Determine the [X, Y] coordinate at the center of the cell enclosing the given text.  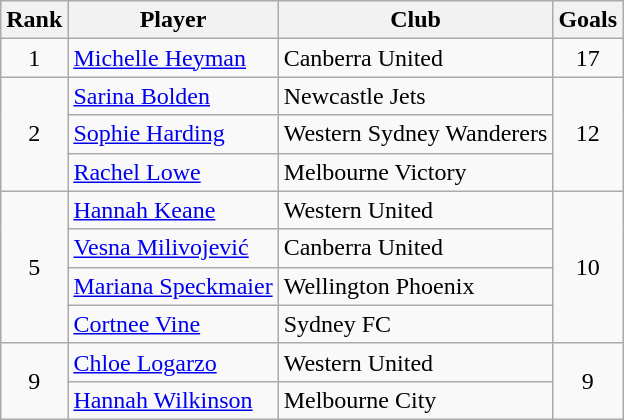
2 [34, 134]
12 [588, 134]
Michelle Heyman [173, 58]
Cortnee Vine [173, 324]
Sydney FC [416, 324]
1 [34, 58]
Goals [588, 20]
Rachel Lowe [173, 172]
Mariana Speckmaier [173, 286]
Hannah Wilkinson [173, 400]
Melbourne City [416, 400]
Chloe Logarzo [173, 362]
Club [416, 20]
Sophie Harding [173, 134]
Player [173, 20]
Vesna Milivojević [173, 248]
Newcastle Jets [416, 96]
Sarina Bolden [173, 96]
Rank [34, 20]
Melbourne Victory [416, 172]
10 [588, 267]
17 [588, 58]
Wellington Phoenix [416, 286]
Hannah Keane [173, 210]
Western Sydney Wanderers [416, 134]
5 [34, 267]
